Capture the cell that displays the provided text and extract its (X, Y) central coordinate. 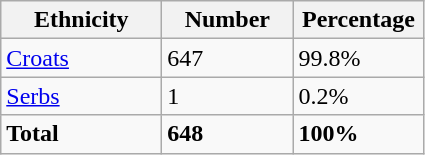
Percentage (358, 20)
648 (228, 134)
Total (82, 134)
Croats (82, 58)
Ethnicity (82, 20)
100% (358, 134)
Number (228, 20)
0.2% (358, 96)
647 (228, 58)
99.8% (358, 58)
Serbs (82, 96)
1 (228, 96)
